Find where the given text appears and provide that cell's center as [x, y] coordinate. 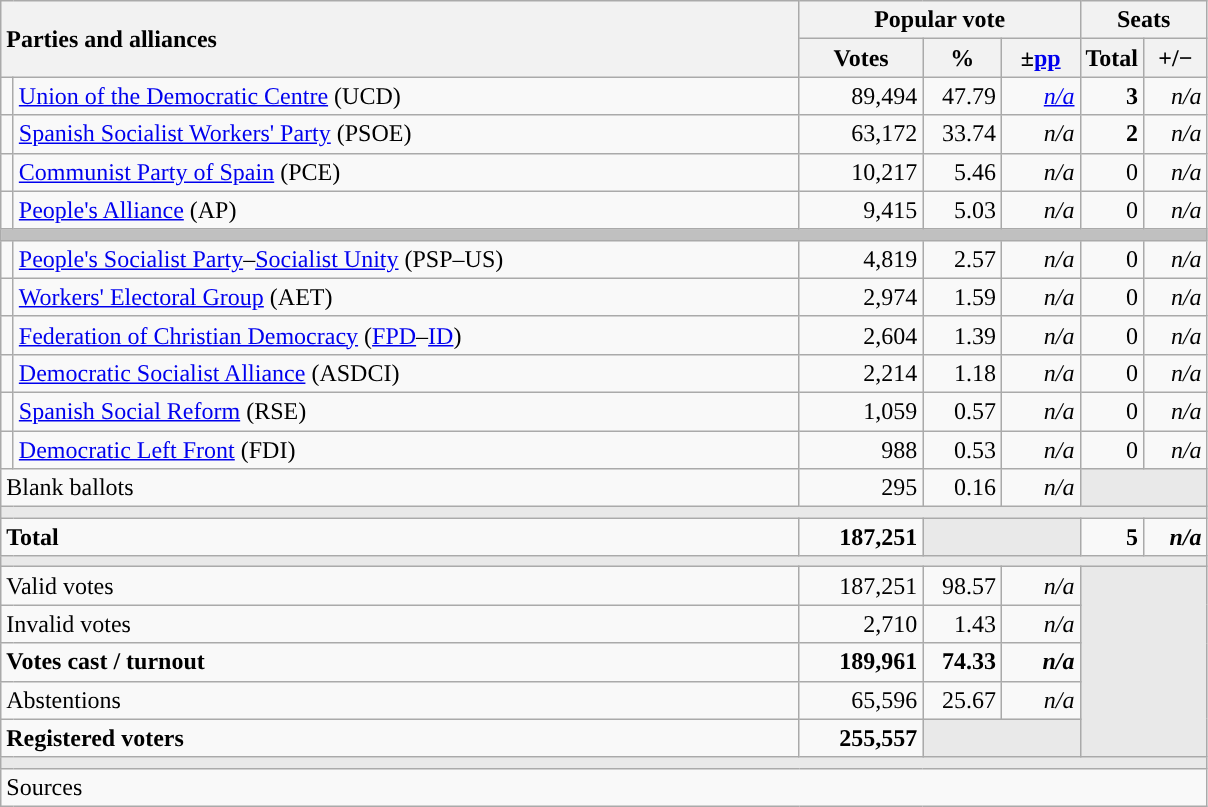
2,604 [861, 335]
9,415 [861, 210]
63,172 [861, 134]
0.57 [962, 411]
Valid votes [400, 586]
% [962, 58]
5 [1112, 537]
5.03 [962, 210]
Union of the Democratic Centre (UCD) [406, 96]
±pp [1040, 58]
1.59 [962, 297]
25.67 [962, 700]
People's Socialist Party–Socialist Unity (PSP–US) [406, 259]
988 [861, 449]
Votes cast / turnout [400, 662]
255,557 [861, 738]
1,059 [861, 411]
0.16 [962, 488]
Spanish Social Reform (RSE) [406, 411]
189,961 [861, 662]
2,974 [861, 297]
1.43 [962, 624]
Votes [861, 58]
Federation of Christian Democracy (FPD–ID) [406, 335]
5.46 [962, 172]
98.57 [962, 586]
2 [1112, 134]
0.53 [962, 449]
Democratic Left Front (FDI) [406, 449]
Workers' Electoral Group (AET) [406, 297]
Popular vote [940, 20]
295 [861, 488]
2.57 [962, 259]
47.79 [962, 96]
+/− [1176, 58]
Democratic Socialist Alliance (ASDCI) [406, 373]
2,710 [861, 624]
2,214 [861, 373]
89,494 [861, 96]
Parties and alliances [400, 39]
1.39 [962, 335]
Seats [1144, 20]
Abstentions [400, 700]
65,596 [861, 700]
74.33 [962, 662]
4,819 [861, 259]
10,217 [861, 172]
Sources [604, 787]
Registered voters [400, 738]
People's Alliance (AP) [406, 210]
1.18 [962, 373]
Communist Party of Spain (PCE) [406, 172]
33.74 [962, 134]
3 [1112, 96]
Blank ballots [400, 488]
Invalid votes [400, 624]
Spanish Socialist Workers' Party (PSOE) [406, 134]
